Determine the (x, y) coordinate at the center of the cell enclosing the given text.  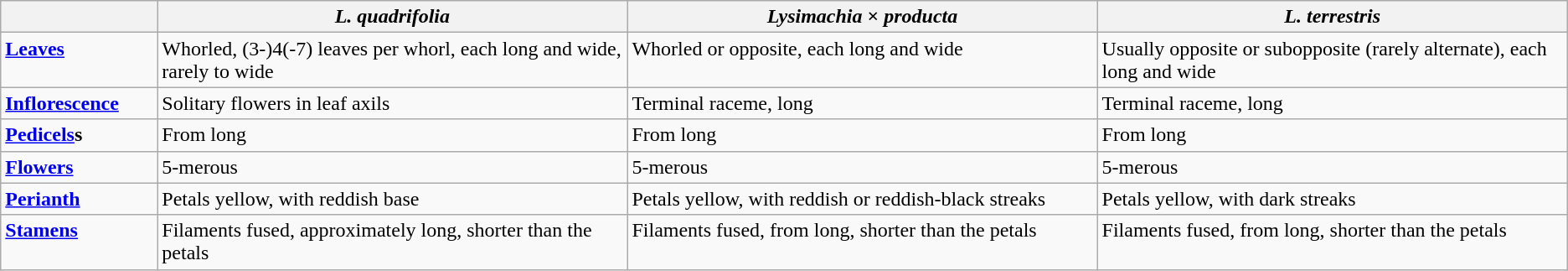
Perianth (79, 199)
Leaves (79, 60)
Stamens (79, 242)
Petals yellow, with reddish base (392, 199)
Whorled, (3-)4(-7) leaves per whorl, each long and wide, rarely to wide (392, 60)
Flowers (79, 167)
Petals yellow, with reddish or reddish-black streaks (863, 199)
Usually opposite or subopposite (rarely alternate), each long and wide (1332, 60)
L. quadrifolia (392, 17)
L. terrestris (1332, 17)
Solitary flowers in leaf axils (392, 103)
Lysimachia × producta (863, 17)
Petals yellow, with dark streaks (1332, 199)
Inflorescence (79, 103)
Pedicelss (79, 135)
Whorled or opposite, each long and wide (863, 60)
Filaments fused, approximately long, shorter than the petals (392, 242)
